Find where the given text appears and provide that cell's center as [X, Y] coordinate. 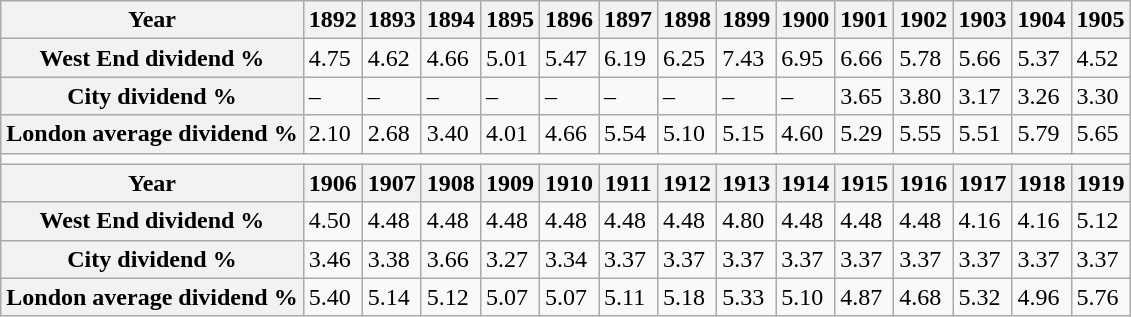
6.95 [806, 58]
6.66 [864, 58]
1908 [450, 183]
3.66 [450, 259]
5.32 [982, 297]
5.14 [392, 297]
5.40 [332, 297]
5.79 [1042, 134]
5.15 [746, 134]
1911 [628, 183]
1894 [450, 20]
3.38 [392, 259]
4.68 [924, 297]
5.76 [1100, 297]
1909 [510, 183]
5.66 [982, 58]
5.29 [864, 134]
2.68 [392, 134]
5.55 [924, 134]
4.75 [332, 58]
5.37 [1042, 58]
4.60 [806, 134]
1907 [392, 183]
3.27 [510, 259]
1902 [924, 20]
3.46 [332, 259]
1901 [864, 20]
1915 [864, 183]
4.96 [1042, 297]
5.51 [982, 134]
1897 [628, 20]
4.52 [1100, 58]
5.65 [1100, 134]
6.25 [688, 58]
5.78 [924, 58]
1906 [332, 183]
3.30 [1100, 96]
1899 [746, 20]
1914 [806, 183]
1898 [688, 20]
3.65 [864, 96]
1895 [510, 20]
5.33 [746, 297]
4.62 [392, 58]
4.87 [864, 297]
4.80 [746, 221]
1910 [568, 183]
6.19 [628, 58]
1912 [688, 183]
1916 [924, 183]
1904 [1042, 20]
1893 [392, 20]
3.40 [450, 134]
3.80 [924, 96]
4.50 [332, 221]
1919 [1100, 183]
1903 [982, 20]
4.01 [510, 134]
3.34 [568, 259]
3.26 [1042, 96]
1900 [806, 20]
7.43 [746, 58]
5.54 [628, 134]
1918 [1042, 183]
3.17 [982, 96]
2.10 [332, 134]
5.11 [628, 297]
1917 [982, 183]
5.47 [568, 58]
1913 [746, 183]
5.18 [688, 297]
1896 [568, 20]
1905 [1100, 20]
1892 [332, 20]
5.01 [510, 58]
